For the text-containing cell, return its midpoint in (X, Y) coordinate format. 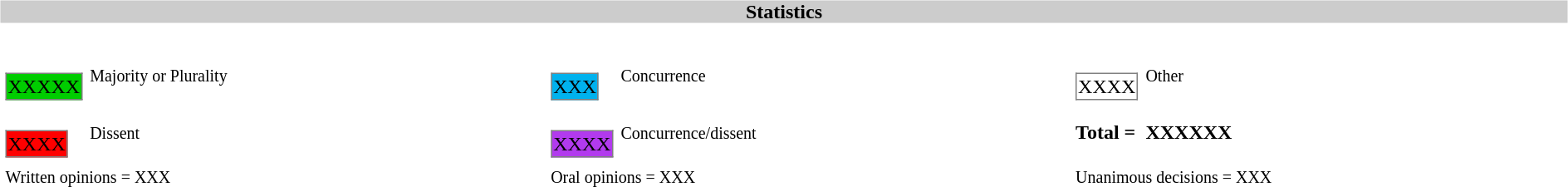
Concurrence (844, 76)
Statistics (784, 12)
Majority or Plurality (316, 76)
Concurrence/dissent (844, 132)
Other (1354, 76)
Total = (1106, 132)
XXXXXX (1354, 132)
Dissent (316, 132)
